Return the (x, y) coordinate for the center point of the cell that contains the specified text.  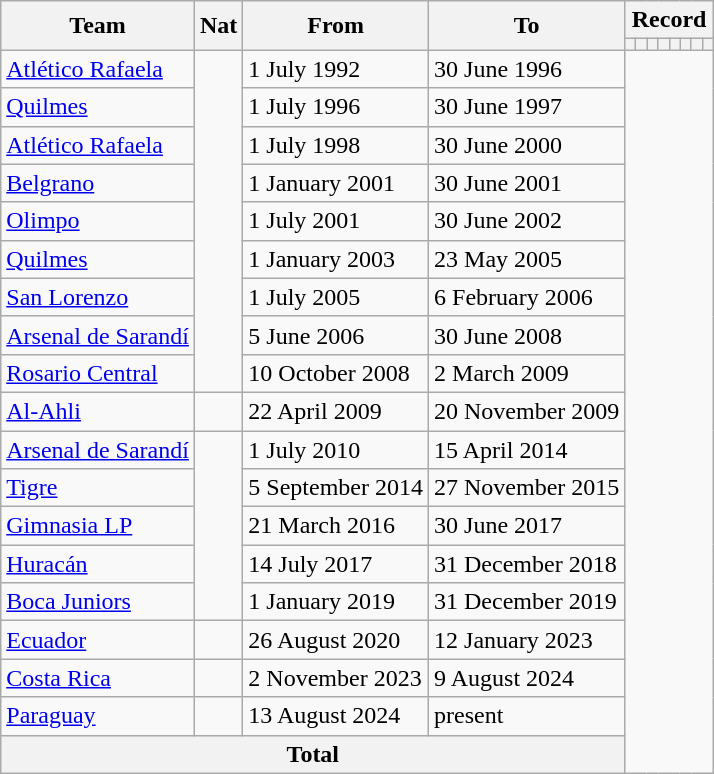
31 December 2018 (527, 564)
Costa Rica (98, 678)
Boca Juniors (98, 602)
From (336, 26)
Huracán (98, 564)
9 August 2024 (527, 678)
1 July 1996 (336, 107)
14 July 2017 (336, 564)
Olimpo (98, 221)
Al-Ahli (98, 411)
23 May 2005 (527, 259)
Team (98, 26)
10 October 2008 (336, 373)
1 July 1998 (336, 145)
30 June 1997 (527, 107)
San Lorenzo (98, 297)
To (527, 26)
26 August 2020 (336, 640)
1 July 1992 (336, 69)
present (527, 716)
31 December 2019 (527, 602)
1 July 2001 (336, 221)
30 June 2000 (527, 145)
Record (669, 20)
5 September 2014 (336, 488)
Rosario Central (98, 373)
6 February 2006 (527, 297)
2 November 2023 (336, 678)
5 June 2006 (336, 335)
Paraguay (98, 716)
30 June 2002 (527, 221)
1 July 2005 (336, 297)
Belgrano (98, 183)
2 March 2009 (527, 373)
Gimnasia LP (98, 526)
20 November 2009 (527, 411)
22 April 2009 (336, 411)
1 July 2010 (336, 449)
15 April 2014 (527, 449)
27 November 2015 (527, 488)
21 March 2016 (336, 526)
Tigre (98, 488)
12 January 2023 (527, 640)
1 January 2003 (336, 259)
30 June 2008 (527, 335)
30 June 1996 (527, 69)
30 June 2001 (527, 183)
13 August 2024 (336, 716)
Ecuador (98, 640)
1 January 2001 (336, 183)
30 June 2017 (527, 526)
Nat (218, 26)
1 January 2019 (336, 602)
Total (313, 754)
